Detect which cell encompasses the target text, then output its (x, y) center coordinate. 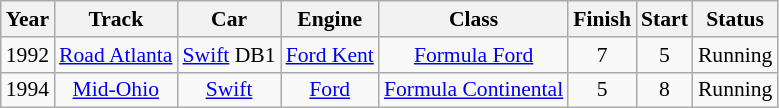
Start (664, 19)
Mid-Ohio (116, 90)
Formula Ford (474, 55)
Car (228, 19)
Formula Continental (474, 90)
Road Atlanta (116, 55)
Track (116, 19)
1994 (28, 90)
Ford (330, 90)
Ford Kent (330, 55)
7 (602, 55)
Finish (602, 19)
Status (735, 19)
1992 (28, 55)
Swift DB1 (228, 55)
Engine (330, 19)
Swift (228, 90)
8 (664, 90)
Year (28, 19)
Class (474, 19)
